Determine the [X, Y] coordinate at the center of the cell enclosing the given text.  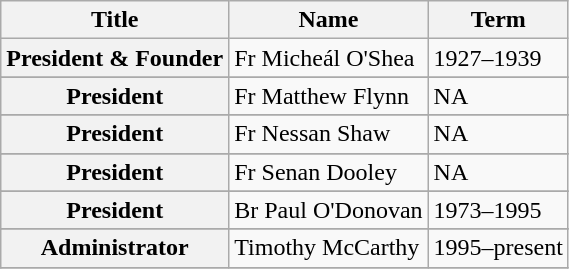
Name [328, 20]
Title [115, 20]
1995–present [498, 248]
President & Founder [115, 58]
Fr Senan Dooley [328, 172]
Br Paul O'Donovan [328, 210]
1973–1995 [498, 210]
Fr Micheál O'Shea [328, 58]
1927–1939 [498, 58]
Timothy McCarthy [328, 248]
Term [498, 20]
Administrator [115, 248]
Fr Nessan Shaw [328, 134]
Fr Matthew Flynn [328, 96]
